Return (x, y) of the center of cell containing provided text 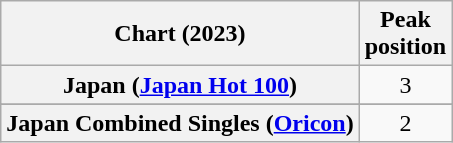
Japan (Japan Hot 100) (180, 85)
Chart (2023) (180, 34)
Japan Combined Singles (Oricon) (180, 123)
3 (405, 85)
Peakposition (405, 34)
2 (405, 123)
